Provide the (X, Y) coordinate of the cell's center where the given text is located.  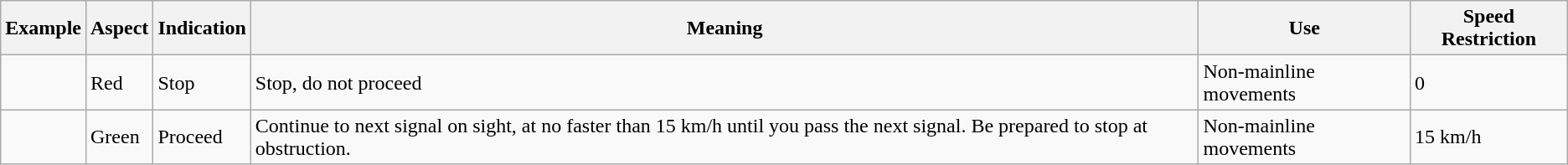
Green (119, 137)
Continue to next signal on sight, at no faster than 15 km/h until you pass the next signal. Be prepared to stop at obstruction. (725, 137)
Example (44, 28)
Red (119, 82)
15 km/h (1489, 137)
Speed Restriction (1489, 28)
0 (1489, 82)
Aspect (119, 28)
Stop (202, 82)
Indication (202, 28)
Meaning (725, 28)
Stop, do not proceed (725, 82)
Proceed (202, 137)
Use (1305, 28)
